Provide the [x, y] coordinate of the cell's center where the given text is located.  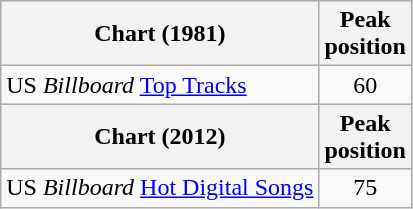
Chart (2012) [160, 136]
60 [365, 85]
US Billboard Top Tracks [160, 85]
75 [365, 188]
Chart (1981) [160, 34]
US Billboard Hot Digital Songs [160, 188]
